Extract the [x, y] coordinate from the center of the cell holding the provided text.  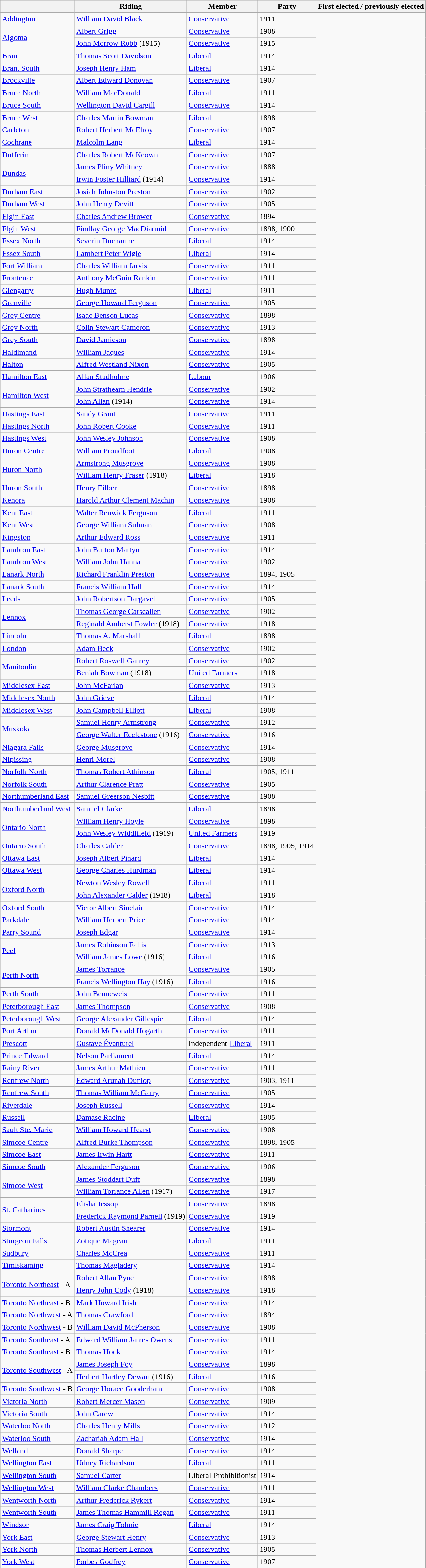
Josiah Johnston Preston [130, 192]
Thomas A. Marshall [130, 636]
Port Arthur [38, 1031]
Charles Calder [130, 846]
Ottawa West [38, 870]
1905, 1911 [287, 772]
Joseph Albert Pinard [130, 858]
Grey North [38, 327]
Peel [38, 951]
Ontario South [38, 846]
Herbert Hartley Dewart (1916) [130, 1377]
George Howard Ferguson [130, 303]
Francis Wellington Hay (1916) [130, 982]
Forbes Godfrey [130, 1562]
Anthony McGuin Rankin [130, 278]
John Alexander Calder (1918) [130, 895]
Prescott [38, 1043]
Lanark South [38, 587]
Essex South [38, 253]
Colin Stewart Cameron [130, 327]
Samuel Henry Armstrong [130, 722]
George Charles Hurdman [130, 870]
James Arthur Mathieu [130, 1068]
Henri Morel [130, 760]
Waterloo South [38, 1438]
Russell [38, 1117]
Kenora [38, 500]
George Musgrove [130, 747]
Windsor [38, 1525]
Donald McDonald Hogarth [130, 1031]
Arthur Frederick Rykert [130, 1500]
Haldimand [38, 352]
Victoria North [38, 1401]
Peterborough East [38, 1006]
Durham West [38, 204]
Kent West [38, 525]
Samuel Clarke [130, 809]
James Thomas Hammill Regan [130, 1512]
Toronto Southeast - A [38, 1340]
George William Sulman [130, 525]
James Torrance [130, 969]
William John Hanna [130, 562]
Middlesex North [38, 698]
Donald Sharpe [130, 1451]
Samuel Greerson Nesbitt [130, 796]
Toronto Southwest - B [38, 1389]
Severin Ducharme [130, 241]
Armstrong Musgrove [130, 463]
Sudbury [38, 1253]
Hastings North [38, 426]
Independent-Liberal [223, 1043]
1888 [287, 167]
John Burton Martyn [130, 550]
Riding [130, 6]
Manitoulin [38, 667]
James Pliny Whitney [130, 167]
Durham East [38, 192]
Ontario North [38, 827]
Lambert Peter Wigle [130, 253]
London [38, 648]
William Henry Hoyle [130, 821]
Dufferin [38, 155]
Thomas Hook [130, 1352]
William Howard Hearst [130, 1130]
Sault Ste. Marie [38, 1130]
Robert Roswell Gamey [130, 661]
Victoria South [38, 1414]
James Robinson Fallis [130, 945]
John Grieve [130, 698]
Thomas George Carscallen [130, 611]
1898, 1905 [287, 1142]
Toronto Northwest - B [38, 1327]
Northumberland East [38, 796]
Wellington West [38, 1488]
Grey South [38, 340]
Udney Richardson [130, 1463]
Parkdale [38, 920]
Peterborough West [38, 1019]
Elgin East [38, 216]
Nelson Parliament [130, 1056]
York East [38, 1537]
Hastings West [38, 438]
George Horace Gooderham [130, 1389]
Victor Albert Sinclair [130, 907]
Oxford North [38, 889]
Thomas William McGarry [130, 1093]
Francis William Hall [130, 587]
Northumberland West [38, 809]
Prince Edward [38, 1056]
Alfred Westland Nixon [130, 365]
Elgin West [38, 229]
William MacDonald [130, 93]
Glengarry [38, 290]
James Irwin Hartt [130, 1155]
Irwin Foster Hilliard (1914) [130, 179]
John Benneweis [130, 994]
Rainy River [38, 1068]
John Robert Cooke [130, 426]
Brant [38, 56]
William Herbert Price [130, 920]
Sturgeon Falls [38, 1241]
Samuel Carter [130, 1475]
St. Catharines [38, 1210]
Simcoe East [38, 1155]
William David McPherson [130, 1327]
Dundas [38, 173]
James Joseph Foy [130, 1364]
Henry Eilber [130, 488]
Hamilton West [38, 395]
Bruce South [38, 105]
Liberal-Prohibitionist [223, 1475]
James Thompson [130, 1006]
Wentworth North [38, 1500]
Richard Franklin Preston [130, 574]
Addington [38, 19]
Toronto Northwest - A [38, 1315]
Elisha Jessop [130, 1204]
Allan Studholme [130, 377]
John Wesley Johnson [130, 438]
Lambton East [38, 550]
James Craig Tolmie [130, 1525]
Adam Beck [130, 648]
Niagara Falls [38, 747]
Walter Renwick Ferguson [130, 512]
1898, 1900 [287, 229]
John Carew [130, 1414]
Edward Arunah Dunlop [130, 1080]
Charles McCrea [130, 1253]
Wellington David Cargill [130, 105]
William Clarke Chambers [130, 1488]
William Torrance Allen (1917) [130, 1191]
Alfred Burke Thompson [130, 1142]
Norfolk South [38, 784]
Henry John Cody (1918) [130, 1290]
Waterloo North [38, 1426]
Alexander Ferguson [130, 1167]
Fort William [38, 266]
George Walter Ecclestone (1916) [130, 735]
Carleton [38, 130]
1909 [287, 1401]
Zotique Mageau [130, 1241]
Middlesex East [38, 685]
Beniah Bowman (1918) [130, 673]
Toronto Southeast - B [38, 1352]
George Stewart Henry [130, 1537]
Party [287, 6]
John Strathearn Hendrie [130, 389]
Member [223, 6]
Bruce North [38, 93]
John Robertson Dargavel [130, 599]
Nipissing [38, 760]
Isaac Benson Lucas [130, 315]
Wellington East [38, 1463]
David Jamieson [130, 340]
First elected / previously elected [371, 6]
Algoma [38, 37]
Labour [223, 377]
Halton [38, 365]
Riverdale [38, 1105]
Essex North [38, 241]
Newton Wesley Rowell [130, 883]
John McFarlan [130, 685]
Zachariah Adam Hall [130, 1438]
Huron South [38, 488]
Hugh Munro [130, 290]
York North [38, 1550]
Thomas Crawford [130, 1315]
Toronto Northeast - B [38, 1302]
Robert Mercer Mason [130, 1401]
Wellington South [38, 1475]
Leeds [38, 599]
Ottawa East [38, 858]
Kent East [38, 512]
Joseph Henry Ham [130, 68]
Perth South [38, 994]
Malcolm Lang [130, 142]
Frederick Raymond Parnell (1919) [130, 1216]
Robert Allan Pyne [130, 1278]
Lambton West [38, 562]
John Morrow Robb (1915) [130, 43]
Charles Martin Bowman [130, 117]
Albert Grigg [130, 31]
Timiskaming [38, 1265]
Toronto Northeast - A [38, 1284]
Gustave Évanturel [130, 1043]
Simcoe South [38, 1167]
Harold Arthur Clement Machin [130, 500]
Charles Robert McKeown [130, 155]
Grey Centre [38, 315]
Damase Racine [130, 1117]
Lincoln [38, 636]
Charles Henry Mills [130, 1426]
Thomas Scott Davidson [130, 56]
Thomas Magladery [130, 1265]
Simcoe Centre [38, 1142]
1917 [287, 1191]
Hamilton East [38, 377]
Findlay George MacDiarmid [130, 229]
Bruce West [38, 117]
Norfolk North [38, 772]
1894, 1905 [287, 574]
Joseph Russell [130, 1105]
Robert Herbert McElroy [130, 130]
Welland [38, 1451]
Simcoe West [38, 1185]
Grenville [38, 303]
Lanark North [38, 574]
William Proudfoot [130, 451]
Renfrew South [38, 1093]
Lennox [38, 617]
Stormont [38, 1228]
Brockville [38, 80]
Parry Sound [38, 932]
Wentworth South [38, 1512]
William James Lowe (1916) [130, 957]
Huron North [38, 469]
Kingston [38, 537]
Renfrew North [38, 1080]
Sandy Grant [130, 414]
Huron Centre [38, 451]
Toronto Southwest - A [38, 1371]
Brant South [38, 68]
John Campbell Elliott [130, 710]
Joseph Edgar [130, 932]
John Henry Devitt [130, 204]
1915 [287, 43]
Charles William Jarvis [130, 266]
Thomas Robert Atkinson [130, 772]
Robert Austin Shearer [130, 1228]
Cochrane [38, 142]
Muskoka [38, 728]
Hastings East [38, 414]
John Allan (1914) [130, 401]
Reginald Amherst Fowler (1918) [130, 624]
John Wesley Widdifield (1919) [130, 833]
Arthur Edward Ross [130, 537]
Oxford South [38, 907]
James Stoddart Duff [130, 1179]
Mark Howard Irish [130, 1302]
York West [38, 1562]
Thomas Herbert Lennox [130, 1550]
Albert Edward Donovan [130, 80]
Arthur Clarence Pratt [130, 784]
1898, 1905, 1914 [287, 846]
William David Black [130, 19]
George Alexander Gillespie [130, 1019]
Edward William James Owens [130, 1340]
Perth North [38, 976]
Frontenac [38, 278]
William Jaques [130, 352]
Middlesex West [38, 710]
William Henry Fraser (1918) [130, 475]
Charles Andrew Brower [130, 216]
1903, 1911 [287, 1080]
